For the text-containing cell, return its midpoint in (x, y) coordinate format. 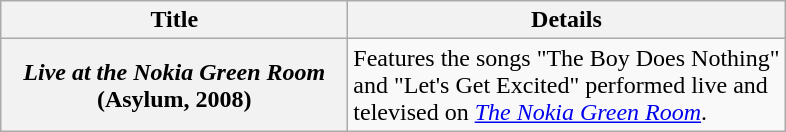
Live at the Nokia Green Room(Asylum, 2008) (174, 85)
Features the songs "The Boy Does Nothing" and "Let's Get Excited" performed live and televised on The Nokia Green Room. (566, 85)
Title (174, 20)
Details (566, 20)
